Pinpoint the cell where the given text exists, returning its [x, y] midpoint coordinate. 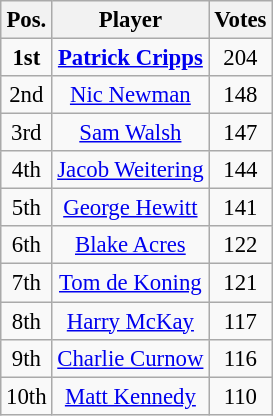
Pos. [26, 20]
Votes [240, 20]
Patrick Cripps [130, 58]
Charlie Curnow [130, 358]
Nic Newman [130, 95]
6th [26, 245]
121 [240, 283]
148 [240, 95]
Harry McKay [130, 321]
204 [240, 58]
8th [26, 321]
2nd [26, 95]
110 [240, 396]
5th [26, 208]
1st [26, 58]
Tom de Koning [130, 283]
Blake Acres [130, 245]
141 [240, 208]
122 [240, 245]
144 [240, 170]
7th [26, 283]
4th [26, 170]
Jacob Weitering [130, 170]
117 [240, 321]
147 [240, 133]
116 [240, 358]
Matt Kennedy [130, 396]
9th [26, 358]
10th [26, 396]
George Hewitt [130, 208]
3rd [26, 133]
Sam Walsh [130, 133]
Player [130, 20]
